Find where the given text appears and provide that cell's center as [X, Y] coordinate. 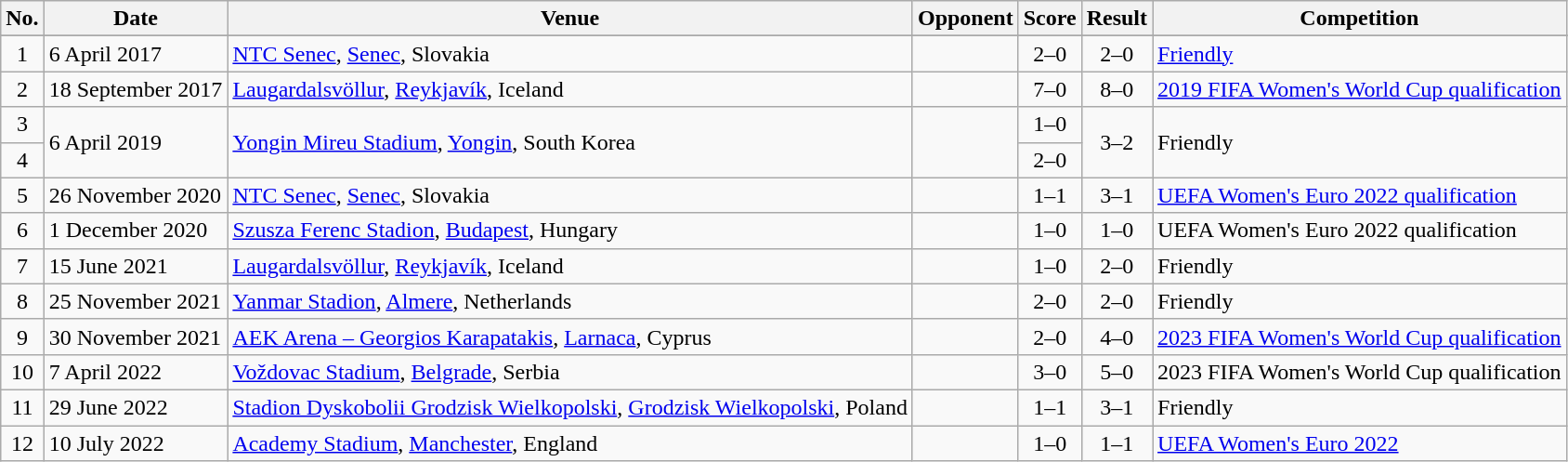
8–0 [1117, 89]
29 June 2022 [136, 407]
2019 FIFA Women's World Cup qualification [1360, 89]
Academy Stadium, Manchester, England [570, 443]
5–0 [1117, 372]
4 [22, 160]
1 December 2020 [136, 231]
9 [22, 337]
3–2 [1117, 142]
Stadion Dyskobolii Grodzisk Wielkopolski, Grodzisk Wielkopolski, Poland [570, 407]
6 [22, 231]
Result [1117, 19]
7–0 [1050, 89]
3 [22, 125]
7 [22, 266]
No. [22, 19]
6 April 2019 [136, 142]
8 [22, 301]
Opponent [965, 19]
12 [22, 443]
Competition [1360, 19]
18 September 2017 [136, 89]
3–0 [1050, 372]
UEFA Women's Euro 2022 [1360, 443]
Venue [570, 19]
7 April 2022 [136, 372]
10 July 2022 [136, 443]
26 November 2020 [136, 195]
Voždovac Stadium, Belgrade, Serbia [570, 372]
Szusza Ferenc Stadion, Budapest, Hungary [570, 231]
Score [1050, 19]
Yongin Mireu Stadium, Yongin, South Korea [570, 142]
30 November 2021 [136, 337]
15 June 2021 [136, 266]
AEK Arena – Georgios Karapatakis, Larnaca, Cyprus [570, 337]
6 April 2017 [136, 54]
25 November 2021 [136, 301]
Date [136, 19]
11 [22, 407]
10 [22, 372]
Yanmar Stadion, Almere, Netherlands [570, 301]
2 [22, 89]
5 [22, 195]
1 [22, 54]
4–0 [1117, 337]
